Provide the (X, Y) coordinate of the cell's center where the given text is located.  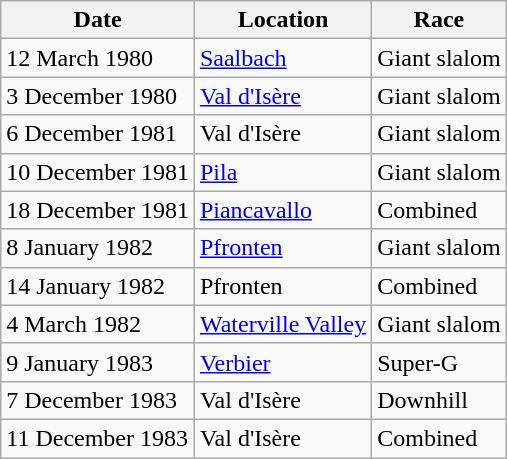
Date (98, 20)
Super-G (439, 362)
12 March 1980 (98, 58)
14 January 1982 (98, 286)
Verbier (282, 362)
Saalbach (282, 58)
18 December 1981 (98, 210)
4 March 1982 (98, 324)
Piancavallo (282, 210)
Race (439, 20)
Location (282, 20)
Pila (282, 172)
9 January 1983 (98, 362)
Downhill (439, 400)
3 December 1980 (98, 96)
7 December 1983 (98, 400)
11 December 1983 (98, 438)
Waterville Valley (282, 324)
6 December 1981 (98, 134)
8 January 1982 (98, 248)
10 December 1981 (98, 172)
